Extract the (x, y) coordinate from the center of the cell holding the provided text.  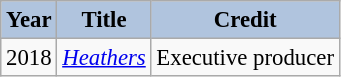
Year (29, 20)
Heathers (104, 58)
Credit (245, 20)
Title (104, 20)
2018 (29, 58)
Executive producer (245, 58)
